Output the (x, y) coordinate of the center of the cell containing the given text.  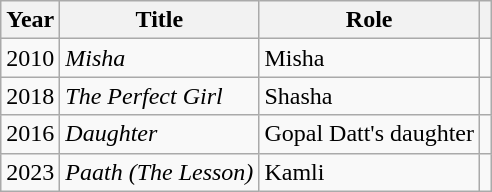
2010 (30, 58)
Gopal Datt's daughter (370, 134)
Role (370, 20)
Paath (The Lesson) (160, 172)
2016 (30, 134)
2018 (30, 96)
Shasha (370, 96)
Kamli (370, 172)
The Perfect Girl (160, 96)
Year (30, 20)
Title (160, 20)
2023 (30, 172)
Daughter (160, 134)
